Output the (x, y) coordinate of the center of the cell containing the given text.  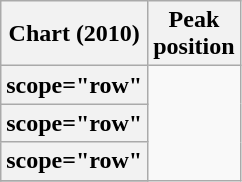
Chart (2010) (74, 34)
Peakposition (194, 34)
